Find where the given text appears and provide that cell's center as (x, y) coordinate. 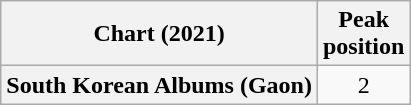
2 (363, 85)
Chart (2021) (160, 34)
Peakposition (363, 34)
South Korean Albums (Gaon) (160, 85)
